Capture the cell that displays the provided text and extract its (X, Y) central coordinate. 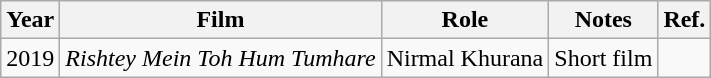
Rishtey Mein Toh Hum Tumhare (220, 58)
2019 (30, 58)
Short film (604, 58)
Film (220, 20)
Role (465, 20)
Notes (604, 20)
Year (30, 20)
Nirmal Khurana (465, 58)
Ref. (684, 20)
